From the cell containing the given text, extract its center point as [x, y] coordinate. 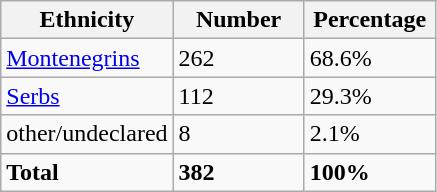
112 [238, 96]
8 [238, 134]
Montenegrins [87, 58]
Serbs [87, 96]
other/undeclared [87, 134]
262 [238, 58]
Number [238, 20]
Percentage [370, 20]
29.3% [370, 96]
Ethnicity [87, 20]
100% [370, 172]
Total [87, 172]
68.6% [370, 58]
382 [238, 172]
2.1% [370, 134]
